Return [x, y] of the center of cell containing provided text 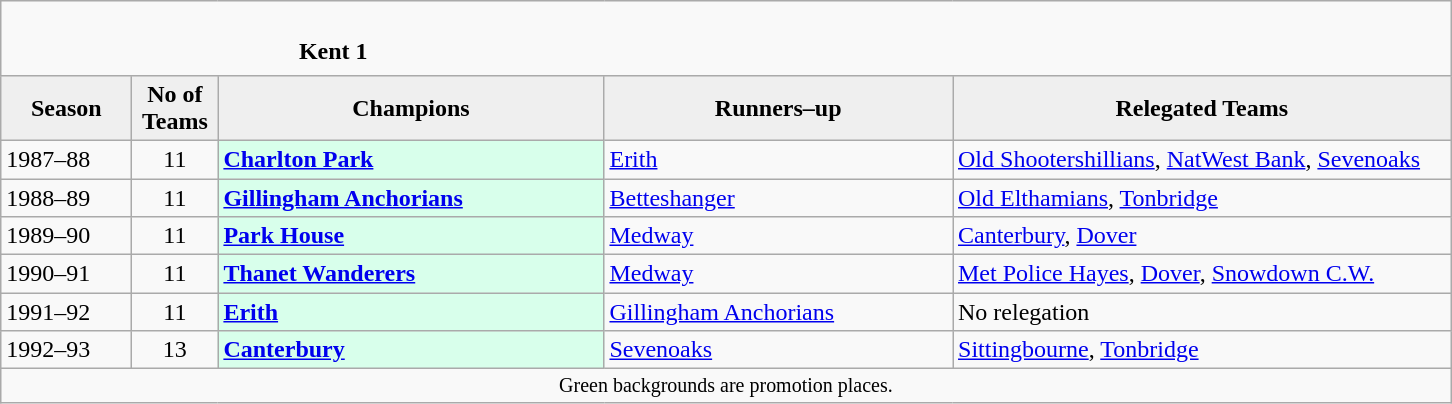
Green backgrounds are promotion places. [726, 386]
Season [66, 108]
Champions [411, 108]
Charlton Park [411, 159]
Canterbury [411, 350]
13 [175, 350]
Old Shootershillians, NatWest Bank, Sevenoaks [1202, 159]
1989–90 [66, 236]
1987–88 [66, 159]
1991–92 [66, 312]
1988–89 [66, 197]
1990–91 [66, 274]
1992–93 [66, 350]
No of Teams [175, 108]
Met Police Hayes, Dover, Snowdown C.W. [1202, 274]
Park House [411, 236]
No relegation [1202, 312]
Thanet Wanderers [411, 274]
Canterbury, Dover [1202, 236]
Runners–up [778, 108]
Relegated Teams [1202, 108]
Sittingbourne, Tonbridge [1202, 350]
Betteshanger [778, 197]
Old Elthamians, Tonbridge [1202, 197]
Sevenoaks [778, 350]
